For the text-containing cell, return its midpoint in (x, y) coordinate format. 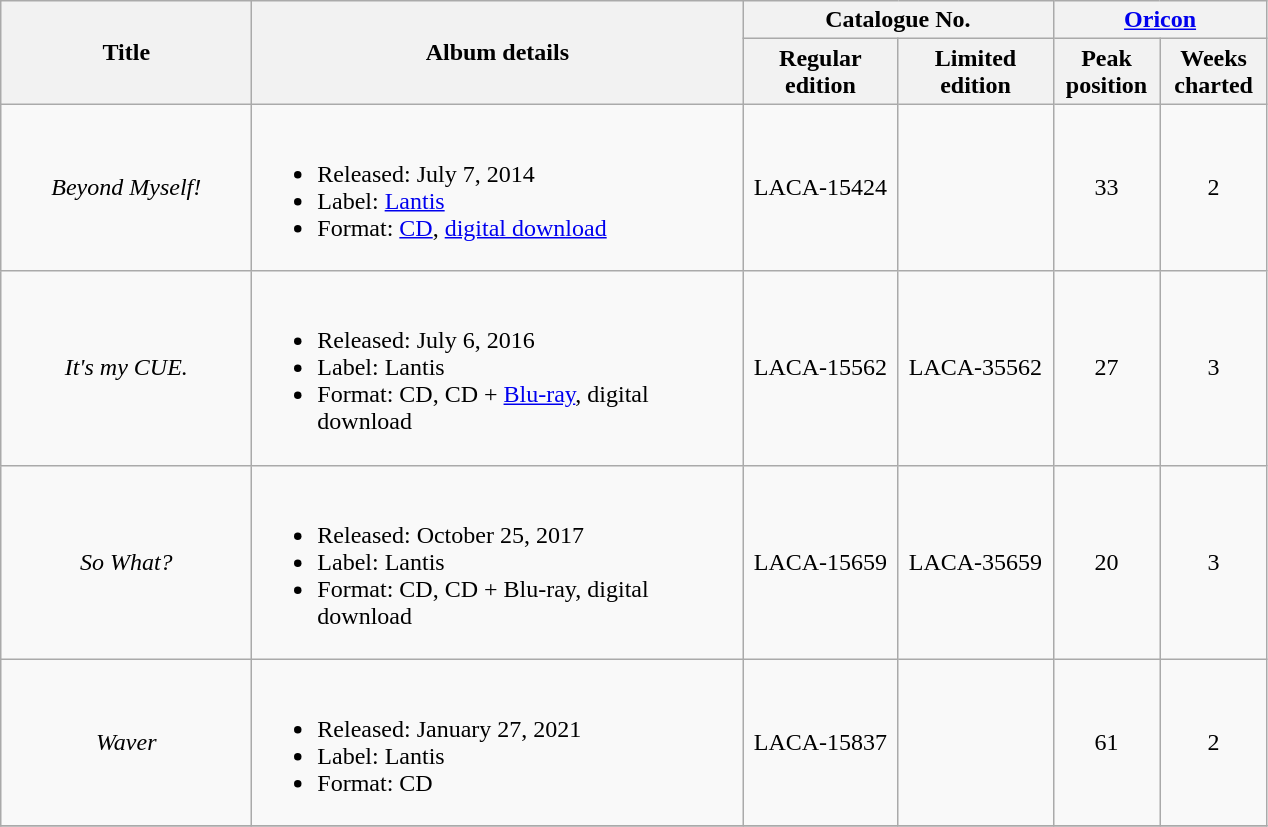
So What? (126, 562)
It's my CUE. (126, 368)
LACA-15562 (820, 368)
Title (126, 52)
Released: July 6, 2016Label: LantisFormat: CD, CD + Blu-ray, digital download (498, 368)
Beyond Myself! (126, 188)
20 (1106, 562)
Released: January 27, 2021Label: LantisFormat: CD (498, 742)
33 (1106, 188)
Released: July 7, 2014Label: LantisFormat: CD, digital download (498, 188)
Released: October 25, 2017Label: LantisFormat: CD, CD + Blu-ray, digital download (498, 562)
Regularedition (820, 72)
Peakposition (1106, 72)
27 (1106, 368)
LACA-35562 (976, 368)
Limitededition (976, 72)
LACA-15424 (820, 188)
LACA-35659 (976, 562)
61 (1106, 742)
LACA-15837 (820, 742)
Album details (498, 52)
Catalogue No. (898, 20)
LACA-15659 (820, 562)
Waver (126, 742)
Weekscharted (1214, 72)
Oricon (1160, 20)
